Return [X, Y] of the center of cell containing provided text 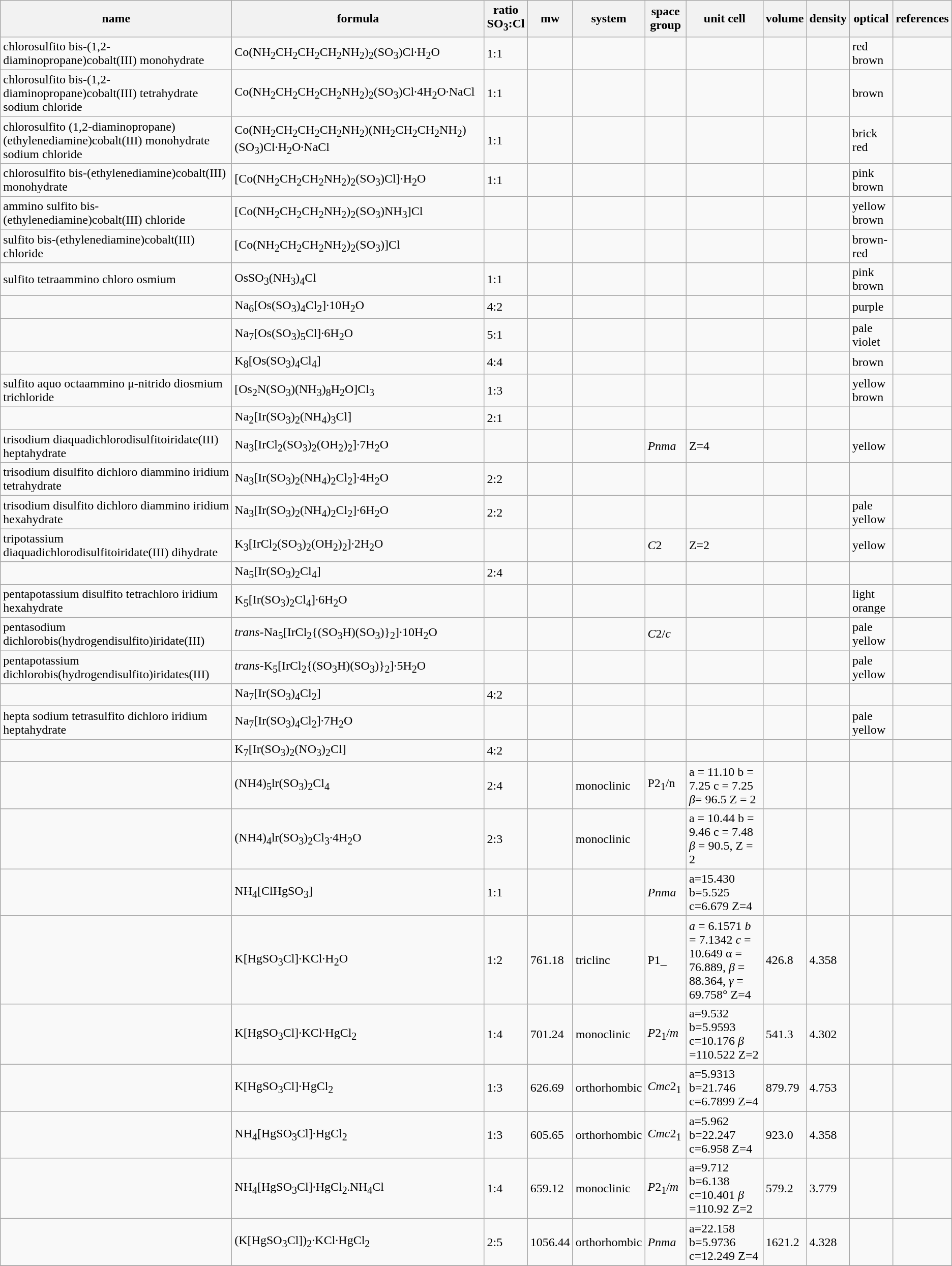
formula [358, 18]
701.24 [550, 1034]
K8[Os(SO3)4Cl4] [358, 363]
mw [550, 18]
541.3 [785, 1034]
Na7[Ir(SO3)4Cl2] [358, 695]
pentasodium dichlorobis(hydrogendisulfito)iridate(III) [116, 634]
space group [665, 18]
Na7[Ir(SO3)4Cl2]·7H2O [358, 723]
Na3[Ir(SO3)2(NH4)2Cl2]·6H2O [358, 513]
name [116, 18]
brown-red [871, 246]
4.328 [828, 1242]
659.12 [550, 1189]
sulfito aquo octaammino μ-nitrido diosmium trichloride [116, 390]
brick red [871, 140]
1621.2 [785, 1242]
red brown [871, 53]
426.8 [785, 960]
[Os2N(SO3)(NH3)8H2O]Cl3 [358, 390]
P21/n [665, 785]
626.69 [550, 1088]
4.302 [828, 1034]
(NH4)5lr(SO3)2Cl4 [358, 785]
2:3 [505, 839]
a=9.532 b=5.9593 c=10.176 β =110.522 Z=2 [724, 1034]
pentapotassium disulfito tetrachloro iridium hexahydrate [116, 601]
K[HgSO3Cl]·KCl·H2O [358, 960]
579.2 [785, 1189]
K3[IrCl2(SO3)2(OH2)2]·2H2O [358, 545]
trisodium disulfito dichloro diammino iridium hexahydrate [116, 513]
light orange [871, 601]
3.779 [828, 1189]
(NH4)4lr(SO3)2Cl3·4H2O [358, 839]
trans-K5[IrCl2{(SO3H)(SO3)}2]·5H2O [358, 667]
Na5[Ir(SO3)2Cl4] [358, 573]
Z=4 [724, 446]
a = 6.1571 b = 7.1342 c = 10.649 α = 76.889, β = 88.364, γ = 69.758° Z=4 [724, 960]
1:2 [505, 960]
a=5.9313 b=21.746 c=6.7899 Z=4 [724, 1088]
a=15.430 b=5.525 c=6.679 Z=4 [724, 892]
Na6[Os(SO3)4Cl2]·10H2O [358, 307]
sulfito bis-(ethylenediamine)cobalt(III) chloride [116, 246]
NH4[HgSO3Cl]·HgCl2·NH4Cl [358, 1189]
ammino sulfito bis-(ethylenediamine)cobalt(III) chloride [116, 213]
Na2[Ir(SO3)2(NH4)3Cl] [358, 418]
hepta sodium tetrasulfito dichloro iridium heptahydrate [116, 723]
chlorosulfito bis-(1,2-diaminopropane)cobalt(III) tetrahydrate sodium chloride [116, 93]
605.65 [550, 1135]
761.18 [550, 960]
tripotassium diaquadichlorodisulfitoiridate(III) dihydrate [116, 545]
2:1 [505, 418]
trisodium disulfito dichloro diammino iridium tetrahydrate [116, 479]
NH4[HgSO3Cl]·HgCl2 [358, 1135]
chlorosulfito bis-(ethylenediamine)cobalt(III) monohydrate [116, 180]
4.753 [828, 1088]
K[HgSO3Cl]·KCl·HgCl2 [358, 1034]
density [828, 18]
NH4[ClHgSO3] [358, 892]
K5[Ir(SO3)2Cl4]·6H2O [358, 601]
5:1 [505, 335]
volume [785, 18]
trans-Na5[IrCl2{(SO3H)(SO3)}2]·10H2O [358, 634]
unit cell [724, 18]
Co(NH2CH2CH2CH2NH2)2(SO3)Cl·4H2O·NaCl [358, 93]
Na7[Os(SO3)5Cl]·6H2O [358, 335]
pentapotassium dichlorobis(hydrogendisulfito)iridates(III) [116, 667]
Na3[IrCl2(SO3)2(OH2)2]·7H2O [358, 446]
C2/c [665, 634]
Na3[Ir(SO3)2(NH4)2Cl2]·4H2O [358, 479]
K7[Ir(SO3)2(NO3)2Cl] [358, 750]
923.0 [785, 1135]
system [609, 18]
879.79 [785, 1088]
[Co(NH2CH2CH2NH2)2(SO3)NH3]Cl [358, 213]
triclinc [609, 960]
sulfito tetraammino chloro osmium [116, 279]
Co(NH2CH2CH2CH2NH2)(NH2CH2CH2NH2)(SO3)Cl·H2O·NaCl [358, 140]
chlorosulfito (1,2-diaminopropane)(ethylenediamine)cobalt(III) monohydrate sodium chloride [116, 140]
2:5 [505, 1242]
optical [871, 18]
1056.44 [550, 1242]
4:4 [505, 363]
P1_ [665, 960]
a=22.158 b=5.9736 c=12.249 Z=4 [724, 1242]
[Co(NH2CH2CH2NH2)2(SO3)]Cl [358, 246]
chlorosulfito bis-(1,2-diaminopropane)cobalt(III) monohydrate [116, 53]
a=5.962 b=22.247 c=6.958 Z=4 [724, 1135]
references [923, 18]
purple [871, 307]
a = 10.44 b = 9.46 c = 7.48 β = 90.5, Z = 2 [724, 839]
Z=2 [724, 545]
a = 11.10 b = 7.25 c = 7.25 β= 96.5 Z = 2 [724, 785]
trisodium diaquadichlorodisulfitoiridate(III) heptahydrate [116, 446]
a=9.712 b=6.138 c=10.401 β =110.92 Z=2 [724, 1189]
OsSO3(NH3)4Cl [358, 279]
K[HgSO3Cl]·HgCl2 [358, 1088]
pale violet [871, 335]
C2 [665, 545]
(K[HgSO3Cl])2·KCl·HgCl2 [358, 1242]
[Co(NH2CH2CH2NH2)2(SO3)Cl]·H2O [358, 180]
Co(NH2CH2CH2CH2NH2)2(SO3)Cl·H2O [358, 53]
ratioSO3:Cl [505, 18]
